Locate the cell with the specified text and output its (X, Y) center coordinate. 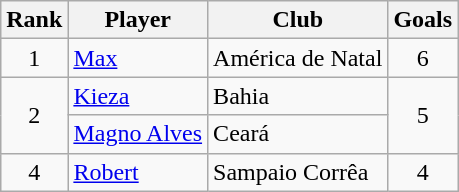
1 (34, 58)
2 (34, 115)
Max (138, 58)
6 (423, 58)
Kieza (138, 96)
Ceará (298, 134)
Bahia (298, 96)
Sampaio Corrêa (298, 172)
Goals (423, 20)
Robert (138, 172)
Rank (34, 20)
Club (298, 20)
América de Natal (298, 58)
Magno Alves (138, 134)
Player (138, 20)
5 (423, 115)
